Search for the cell housing the specified text and yield its (x, y) center coordinate. 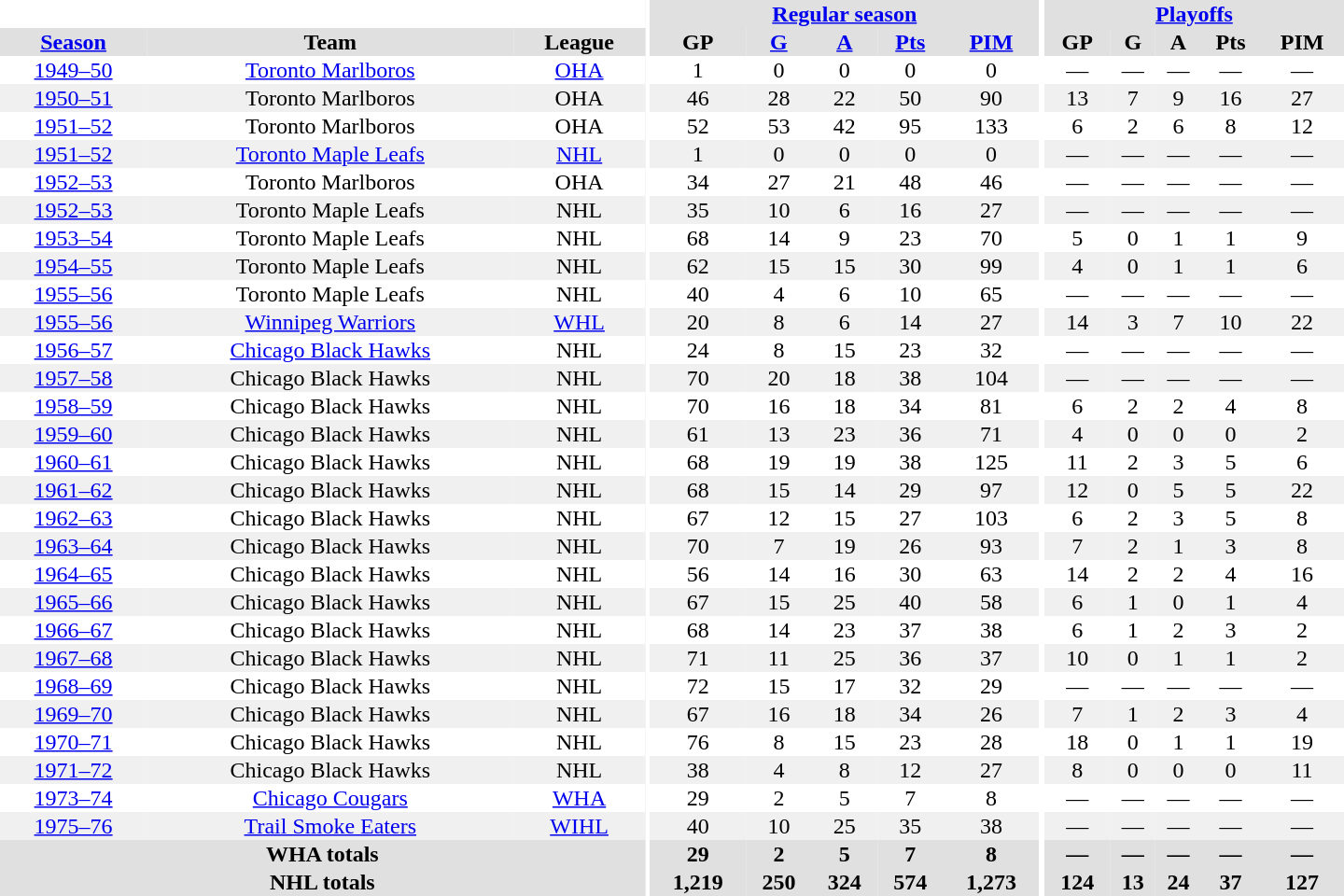
103 (991, 518)
1954–55 (73, 266)
Playoffs (1195, 14)
61 (698, 434)
42 (845, 126)
Winnipeg Warriors (330, 322)
1975–76 (73, 826)
58 (991, 602)
WHA (579, 798)
1966–67 (73, 630)
574 (910, 882)
1959–60 (73, 434)
1967–68 (73, 658)
90 (991, 98)
WIHL (579, 826)
1,219 (698, 882)
NHL totals (323, 882)
1973–74 (73, 798)
52 (698, 126)
76 (698, 742)
1957–58 (73, 378)
1964–65 (73, 574)
1965–66 (73, 602)
97 (991, 490)
125 (991, 462)
1958–59 (73, 406)
53 (778, 126)
1968–69 (73, 686)
63 (991, 574)
72 (698, 686)
1971–72 (73, 770)
1960–61 (73, 462)
324 (845, 882)
League (579, 42)
WHL (579, 322)
93 (991, 546)
48 (910, 182)
Season (73, 42)
Team (330, 42)
1961–62 (73, 490)
50 (910, 98)
1963–64 (73, 546)
62 (698, 266)
1,273 (991, 882)
1953–54 (73, 238)
56 (698, 574)
99 (991, 266)
1969–70 (73, 714)
Regular season (844, 14)
1950–51 (73, 98)
17 (845, 686)
95 (910, 126)
1970–71 (73, 742)
104 (991, 378)
65 (991, 294)
21 (845, 182)
1956–57 (73, 350)
Chicago Cougars (330, 798)
Trail Smoke Eaters (330, 826)
127 (1302, 882)
133 (991, 126)
1962–63 (73, 518)
WHA totals (323, 854)
250 (778, 882)
81 (991, 406)
1949–50 (73, 70)
124 (1077, 882)
